Identify which cell holds the provided text, then report its (x, y) central coordinate. 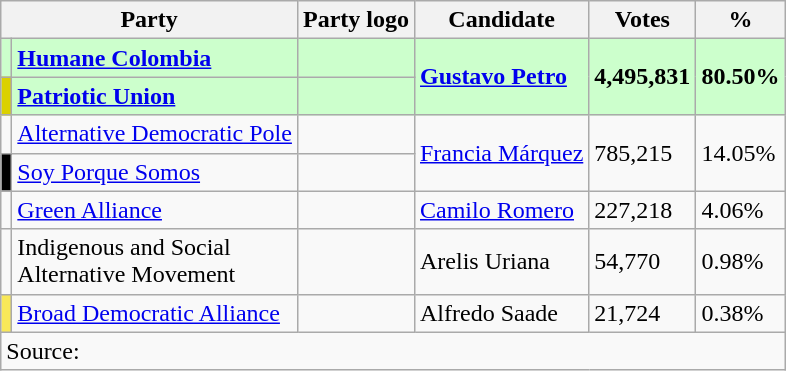
% (740, 20)
Soy Porque Somos (155, 172)
4,495,831 (642, 77)
Gustavo Petro (501, 77)
Arelis Uriana (501, 262)
0.98% (740, 262)
Broad Democratic Alliance (155, 313)
Party (150, 20)
Alternative Democratic Pole (155, 134)
Alfredo Saade (501, 313)
Humane Colombia (155, 58)
227,218 (642, 210)
14.05% (740, 153)
80.50% (740, 77)
Green Alliance (155, 210)
Votes (642, 20)
Source: (393, 351)
785,215 (642, 153)
21,724 (642, 313)
54,770 (642, 262)
Candidate (501, 20)
0.38% (740, 313)
Patriotic Union (155, 96)
Camilo Romero (501, 210)
4.06% (740, 210)
Francia Márquez (501, 153)
Party logo (356, 20)
Indigenous and Social Alternative Movement (155, 262)
